Provide the (x, y) coordinate of the cell's center where the given text is located.  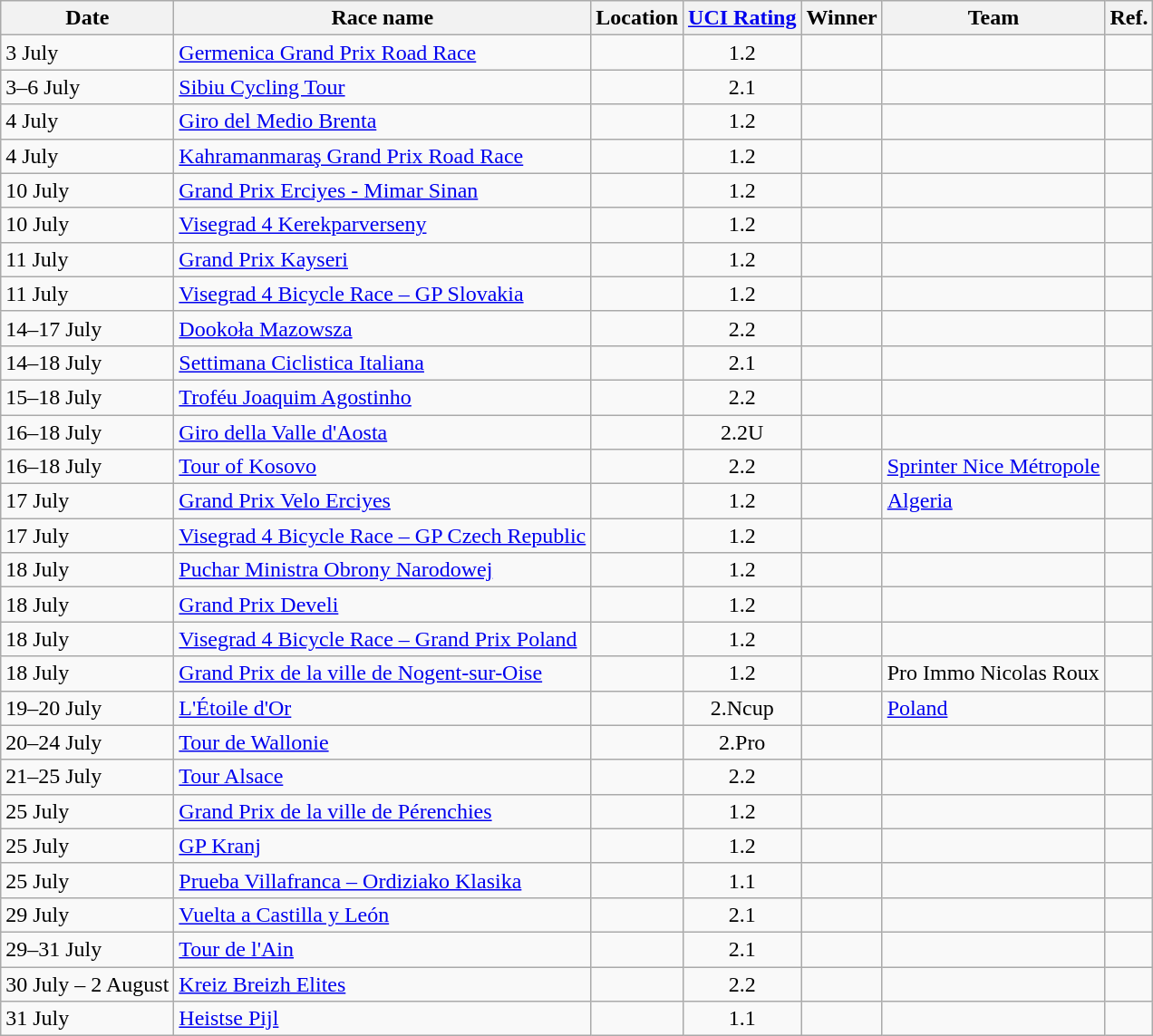
Visegrad 4 Bicycle Race – Grand Prix Poland (383, 639)
Winner (841, 18)
Grand Prix Kayseri (383, 259)
Dookoła Mazowsza (383, 328)
Pro Immo Nicolas Roux (993, 673)
Tour de Wallonie (383, 742)
3–6 July (87, 87)
L'Étoile d'Or (383, 708)
UCI Rating (742, 18)
Kreiz Breizh Elites (383, 983)
Algeria (993, 501)
GP Kranj (383, 846)
21–25 July (87, 777)
Prueba Villafranca – Ordiziako Klasika (383, 880)
Visegrad 4 Bicycle Race – GP Czech Republic (383, 536)
Visegrad 4 Bicycle Race – GP Slovakia (383, 294)
Troféu Joaquim Agostinho (383, 397)
Sprinter Nice Métropole (993, 467)
2.Ncup (742, 708)
14–18 July (87, 363)
Grand Prix de la ville de Nogent-sur-Oise (383, 673)
Heistse Pijl (383, 1019)
Giro del Medio Brenta (383, 121)
Sibiu Cycling Tour (383, 87)
2.2U (742, 432)
Tour of Kosovo (383, 467)
Vuelta a Castilla y León (383, 915)
20–24 July (87, 742)
Ref. (1129, 18)
Settimana Ciclistica Italiana (383, 363)
2.Pro (742, 742)
3 July (87, 53)
29–31 July (87, 949)
Puchar Ministra Obrony Narodowej (383, 570)
Grand Prix Velo Erciyes (383, 501)
Tour Alsace (383, 777)
Location (637, 18)
Grand Prix Erciyes - Mimar Sinan (383, 190)
Germenica Grand Prix Road Race (383, 53)
Team (993, 18)
Kahramanmaraş Grand Prix Road Race (383, 156)
Date (87, 18)
Grand Prix Develi (383, 605)
Visegrad 4 Kerekparverseny (383, 225)
Giro della Valle d'Aosta (383, 432)
29 July (87, 915)
Tour de l'Ain (383, 949)
Grand Prix de la ville de Pérenchies (383, 811)
19–20 July (87, 708)
31 July (87, 1019)
30 July – 2 August (87, 983)
15–18 July (87, 397)
14–17 July (87, 328)
Poland (993, 708)
Race name (383, 18)
